Capture the cell that displays the provided text and extract its [X, Y] central coordinate. 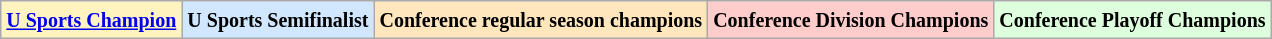
Conference regular season champions [541, 20]
Conference Playoff Champions [1132, 20]
U Sports Champion [92, 20]
Conference Division Champions [851, 20]
U Sports Semifinalist [278, 20]
